Identify which cell holds the provided text, then report its (X, Y) central coordinate. 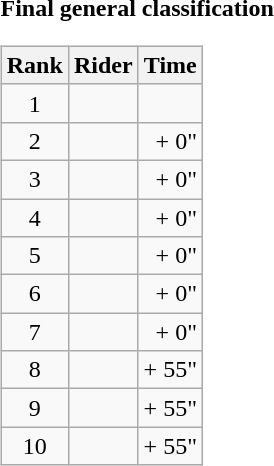
Time (170, 65)
3 (34, 179)
1 (34, 103)
7 (34, 332)
4 (34, 217)
Rank (34, 65)
5 (34, 256)
9 (34, 408)
8 (34, 370)
2 (34, 141)
10 (34, 446)
Rider (103, 65)
6 (34, 294)
